Identify which cell holds the provided text, then report its (x, y) central coordinate. 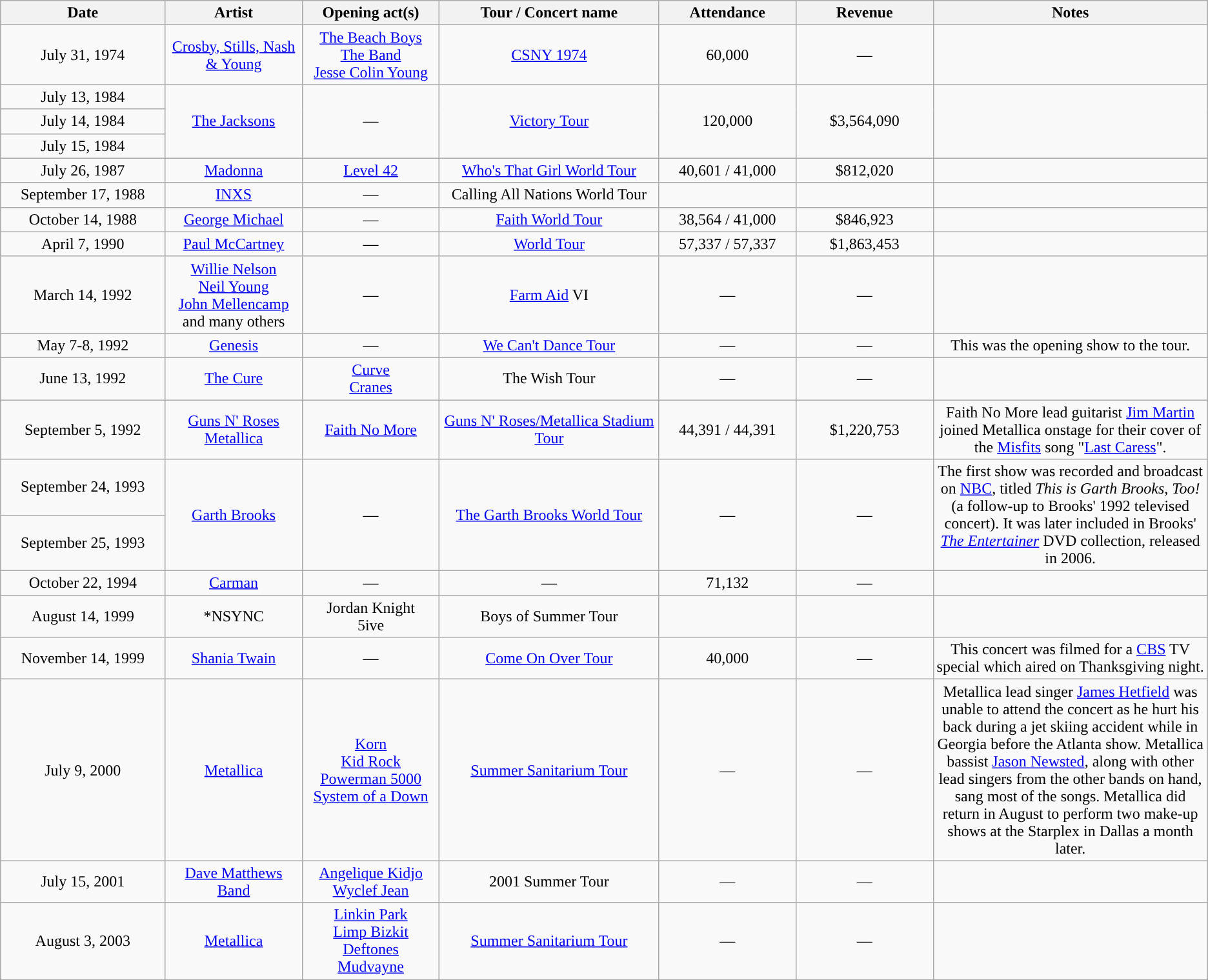
Faith No More (370, 430)
August 3, 2003 (83, 941)
Linkin ParkLimp BizkitDeftonesMudvayne (370, 941)
We Can't Dance Tour (549, 345)
Revenue (865, 13)
44,391 / 44,391 (728, 430)
Dave Matthews Band (234, 881)
March 14, 1992 (83, 294)
Guns N' RosesMetallica (234, 430)
April 7, 1990 (83, 244)
June 13, 1992 (83, 378)
CSNY 1974 (549, 55)
The Jacksons (234, 121)
$3,564,090 (865, 121)
120,000 (728, 121)
$812,020 (865, 170)
This concert was filmed for a CBS TV special which aired on Thanksgiving night. (1070, 658)
September 5, 1992 (83, 430)
Guns N' Roses/Metallica Stadium Tour (549, 430)
60,000 (728, 55)
Carman (234, 583)
November 14, 1999 (83, 658)
Attendance (728, 13)
July 15, 2001 (83, 881)
The Wish Tour (549, 378)
Willie NelsonNeil YoungJohn Mellencamp and many others (234, 294)
Genesis (234, 345)
July 31, 1974 (83, 55)
October 14, 1988 (83, 219)
September 25, 1993 (83, 543)
The Garth Brooks World Tour (549, 515)
July 14, 1984 (83, 121)
Paul McCartney (234, 244)
Angelique KidjoWyclef Jean (370, 881)
September 24, 1993 (83, 488)
Faith World Tour (549, 219)
Notes (1070, 13)
July 9, 2000 (83, 770)
October 22, 1994 (83, 583)
Tour / Concert name (549, 13)
This was the opening show to the tour. (1070, 345)
George Michael (234, 219)
Farm Aid VI (549, 294)
The Cure (234, 378)
Level 42 (370, 170)
Shania Twain (234, 658)
May 7-8, 1992 (83, 345)
57,337 / 57,337 (728, 244)
CurveCranes (370, 378)
August 14, 1999 (83, 617)
World Tour (549, 244)
Boys of Summer Tour (549, 617)
Calling All Nations World Tour (549, 195)
$846,923 (865, 219)
July 13, 1984 (83, 97)
Faith No More lead guitarist Jim Martin joined Metallica onstage for their cover of the Misfits song "Last Caress". (1070, 430)
INXS (234, 195)
*NSYNC (234, 617)
July 26, 1987 (83, 170)
2001 Summer Tour (549, 881)
38,564 / 41,000 (728, 219)
Artist (234, 13)
$1,863,453 (865, 244)
September 17, 1988 (83, 195)
Garth Brooks (234, 515)
$1,220,753 (865, 430)
Victory Tour (549, 121)
Date (83, 13)
Madonna (234, 170)
Jordan Knight5ive (370, 617)
July 15, 1984 (83, 146)
40,000 (728, 658)
40,601 / 41,000 (728, 170)
Come On Over Tour (549, 658)
The Beach BoysThe BandJesse Colin Young (370, 55)
Who's That Girl World Tour (549, 170)
KornKid RockPowerman 5000System of a Down (370, 770)
Crosby, Stills, Nash & Young (234, 55)
71,132 (728, 583)
Opening act(s) (370, 13)
